Determine the (X, Y) coordinate at the center of the cell enclosing the given text.  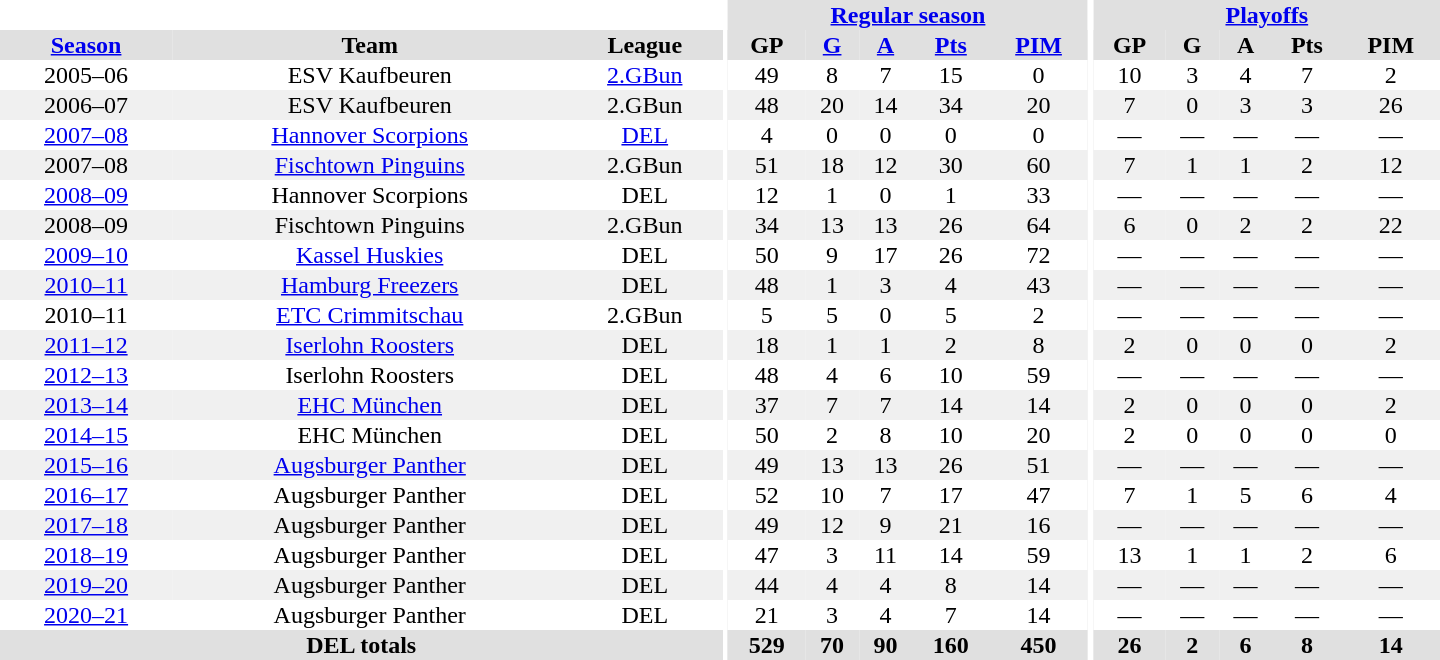
Playoffs (1267, 15)
64 (1038, 225)
2015–16 (86, 465)
2005–06 (86, 75)
16 (1038, 525)
Kassel Huskies (370, 255)
52 (766, 495)
529 (766, 645)
Team (370, 45)
Season (86, 45)
160 (950, 645)
2013–14 (86, 405)
44 (766, 585)
2012–13 (86, 375)
2011–12 (86, 345)
League (644, 45)
11 (886, 555)
Hamburg Freezers (370, 285)
2009–10 (86, 255)
33 (1038, 195)
43 (1038, 285)
ETC Crimmitschau (370, 315)
2016–17 (86, 495)
2018–19 (86, 555)
DEL totals (361, 645)
37 (766, 405)
2017–18 (86, 525)
450 (1038, 645)
2020–21 (86, 615)
30 (950, 165)
72 (1038, 255)
22 (1391, 225)
2014–15 (86, 435)
2006–07 (86, 105)
Regular season (908, 15)
90 (886, 645)
15 (950, 75)
2019–20 (86, 585)
70 (832, 645)
60 (1038, 165)
